Identify which cell holds the provided text, then report its [X, Y] central coordinate. 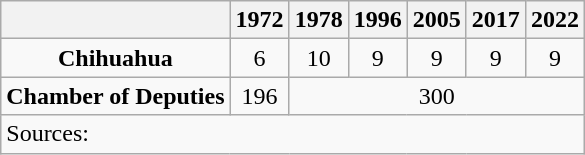
300 [436, 96]
6 [260, 58]
Sources: [293, 134]
2022 [554, 20]
1996 [378, 20]
Chamber of Deputies [116, 96]
1978 [318, 20]
10 [318, 58]
1972 [260, 20]
2005 [436, 20]
2017 [496, 20]
Chihuahua [116, 58]
196 [260, 96]
